Detect which cell encompasses the target text, then output its [x, y] center coordinate. 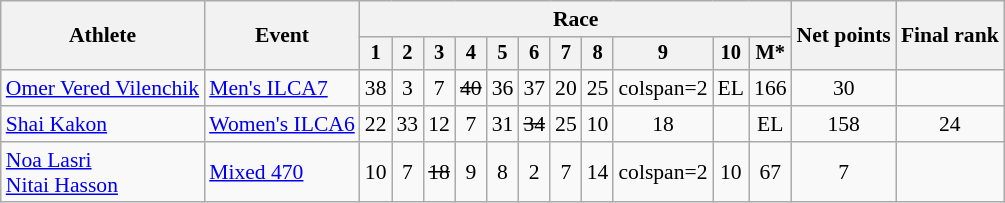
Race [576, 19]
34 [534, 124]
M* [770, 54]
Athlete [102, 36]
30 [844, 88]
14 [598, 172]
67 [770, 172]
31 [503, 124]
Mixed 470 [282, 172]
12 [439, 124]
5 [503, 54]
20 [566, 88]
36 [503, 88]
Final rank [950, 36]
40 [471, 88]
Omer Vered Vilenchik [102, 88]
Event [282, 36]
Women's ILCA6 [282, 124]
37 [534, 88]
38 [376, 88]
1 [376, 54]
33 [408, 124]
Shai Kakon [102, 124]
Net points [844, 36]
6 [534, 54]
24 [950, 124]
4 [471, 54]
Noa LasriNitai Hasson [102, 172]
Men's ILCA7 [282, 88]
158 [844, 124]
22 [376, 124]
166 [770, 88]
